Provide the (x, y) coordinate of the cell's center where the given text is located.  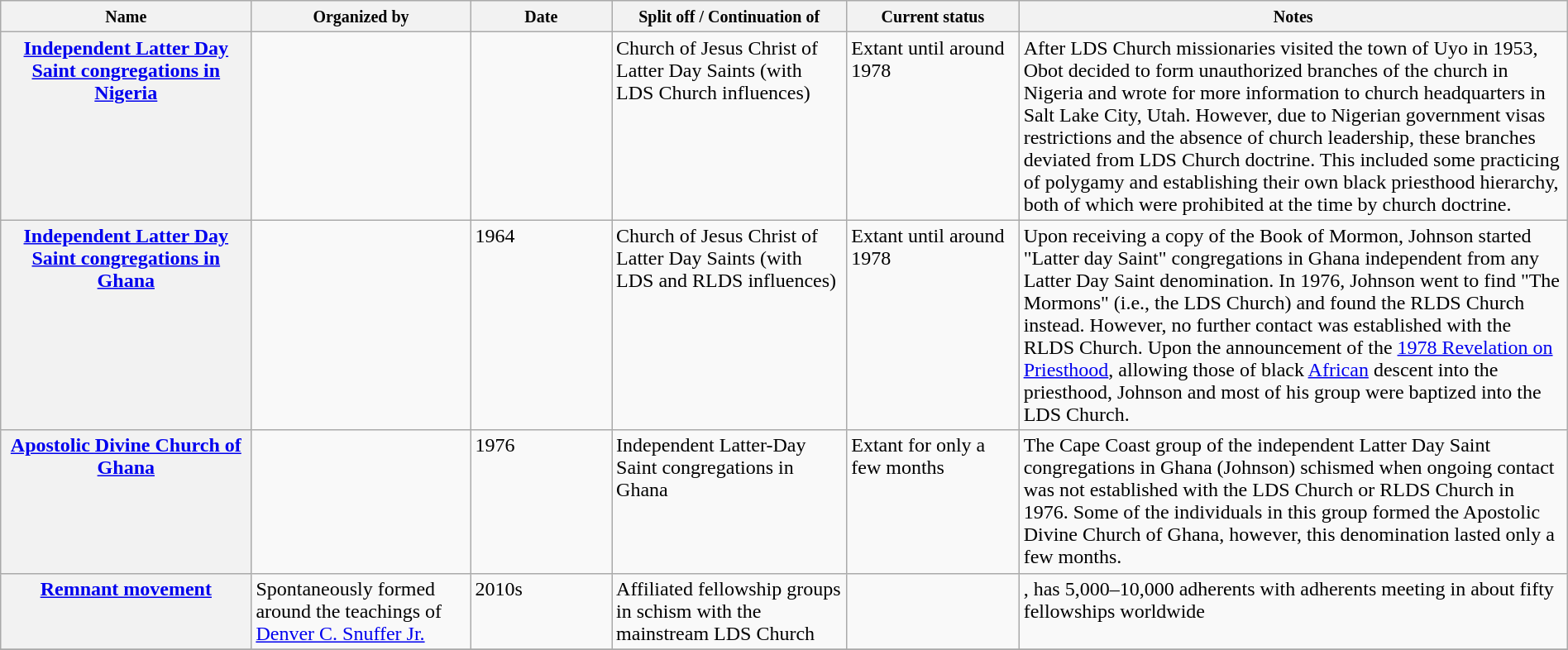
2010s (541, 611)
Organized by (361, 17)
1964 (541, 325)
1976 (541, 501)
Notes (1293, 17)
Date (541, 17)
Affiliated fellowship groups in schism with the mainstream LDS Church (729, 611)
Remnant movement (126, 611)
Independent Latter-Day Saint congregations in Ghana (729, 501)
Spontaneously formed around the teachings of Denver C. Snuffer Jr. (361, 611)
Name (126, 17)
Church of Jesus Christ of Latter Day Saints (with LDS and RLDS influences) (729, 325)
Independent Latter Day Saint congregations in Ghana (126, 325)
Extant for only a few months (933, 501)
Independent Latter Day Saint congregations in Nigeria (126, 126)
Split off / Continuation of (729, 17)
Apostolic Divine Church of Ghana (126, 501)
Church of Jesus Christ of Latter Day Saints (with LDS Church influences) (729, 126)
, has 5,000–10,000 adherents with adherents meeting in about fifty fellowships worldwide (1293, 611)
Current status (933, 17)
